For the text-containing cell, return its midpoint in [X, Y] coordinate format. 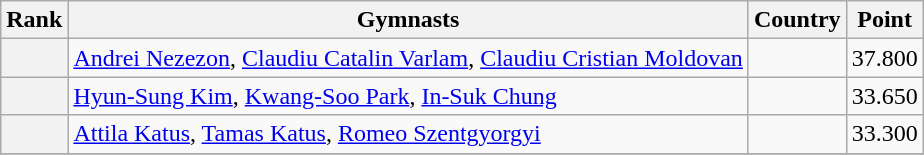
Rank [34, 20]
33.300 [884, 134]
33.650 [884, 96]
Point [884, 20]
Attila Katus, Tamas Katus, Romeo Szentgyorgyi [408, 134]
Gymnasts [408, 20]
Hyun-Sung Kim, Kwang-Soo Park, In-Suk Chung [408, 96]
Andrei Nezezon, Claudiu Catalin Varlam, Claudiu Cristian Moldovan [408, 58]
Country [797, 20]
37.800 [884, 58]
